Pinpoint the cell where the given text exists, returning its (X, Y) midpoint coordinate. 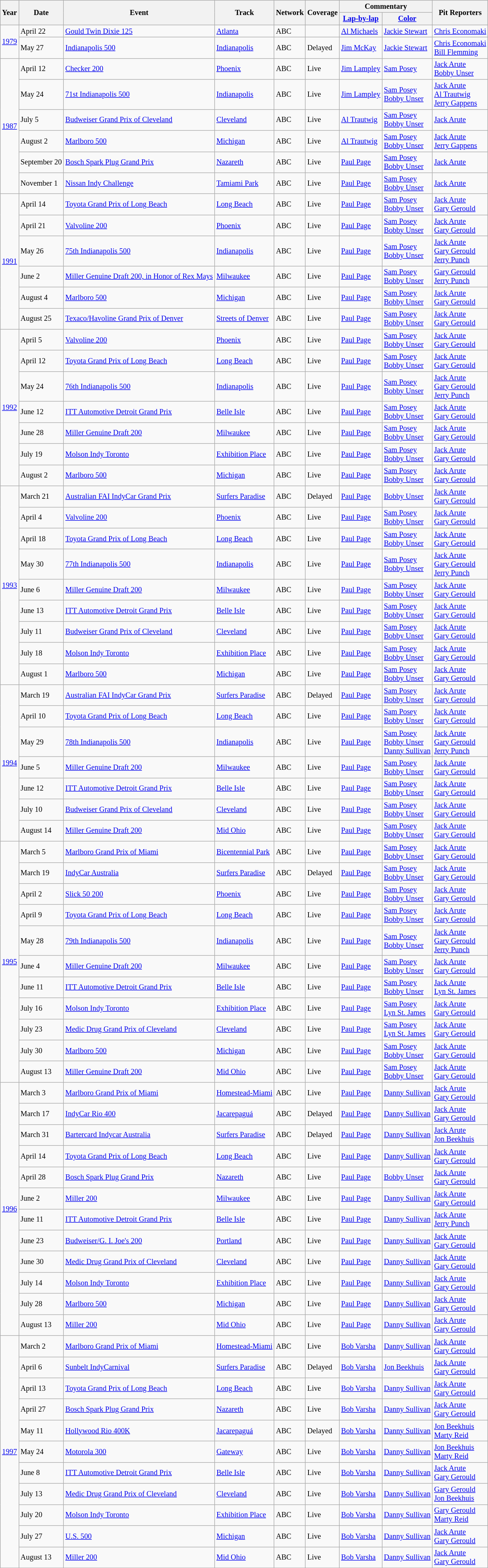
July 19 (41, 454)
Date (41, 12)
July 28 (41, 1304)
1993 (10, 585)
Gateway (245, 1452)
Hollywood Rio 400K (139, 1431)
May 11 (41, 1431)
June 4 (41, 966)
Al Michaels (361, 31)
Event (139, 12)
Streets of Denver (245, 319)
Chris Economaki (460, 31)
May 30 (41, 564)
Jack Arute Jerry Gappens (460, 141)
June 13 (41, 611)
Atlanta (245, 31)
76th Indianapolis 500 (139, 386)
May 29 (41, 742)
78th Indianapolis 500 (139, 742)
April 27 (41, 1409)
1995 (10, 962)
Lap-by-lap (361, 19)
July 30 (41, 1051)
August 1 (41, 674)
Pit Reporters (460, 12)
Jack Arute Al Trautwig Jerry Gappens (460, 94)
July 16 (41, 1008)
July 27 (41, 1536)
April 2 (41, 894)
June 8 (41, 1473)
March 2 (41, 1346)
March 21 (41, 496)
August 14 (41, 831)
April 21 (41, 226)
May 27 (41, 48)
1987 (10, 126)
March 5 (41, 852)
Portland (245, 1241)
July 14 (41, 1283)
Texaco/Havoline Grand Prix of Denver (139, 319)
Bartercard Indycar Australia (139, 1135)
Jack Arute Jon Beekhuis (460, 1135)
77th Indianapolis 500 (139, 564)
79th Indianapolis 500 (139, 941)
June 6 (41, 590)
Sunbelt IndyCarnival (139, 1367)
Slick 50 200 (139, 894)
Budweiser/G. I. Joe's 200 (139, 1241)
1979 (10, 42)
Coverage (322, 12)
July 23 (41, 1029)
April 4 (41, 517)
April 10 (41, 716)
Jack Arute Bobby Unser (460, 69)
Nissan Indy Challenge (139, 183)
75th Indianapolis 500 (139, 251)
1996 (10, 1209)
November 1 (41, 183)
July 10 (41, 810)
August 25 (41, 319)
April 18 (41, 539)
Gary Gerould Jon Beekhuis (460, 1494)
Gould Twin Dixie 125 (139, 31)
June 28 (41, 433)
May 26 (41, 251)
July 18 (41, 653)
Network (290, 12)
Bicentennial Park (245, 852)
71st Indianapolis 500 (139, 94)
May 28 (41, 941)
Chris EconomakiBill Flemming (460, 48)
Indianapolis 500 (139, 48)
Jack Arute Jerry Punch (460, 1219)
July 20 (41, 1515)
July 13 (41, 1494)
Sam Posey Bobby Unser Danny Sullivan (407, 742)
IndyCar Australia (139, 873)
July 5 (41, 120)
1991 (10, 261)
March 31 (41, 1135)
Sam Posey (407, 69)
Gary Gerould Marty Reid (460, 1515)
Tamiami Park (245, 183)
Year (10, 12)
Miller Genuine Draft 200, in Honor of Rex Mays (139, 276)
September 20 (41, 162)
April 13 (41, 1388)
August 4 (41, 298)
U.S. 500 (139, 1536)
April 28 (41, 1177)
June 30 (41, 1262)
June 5 (41, 767)
April 6 (41, 1367)
IndyCar Rio 400 (139, 1114)
1992 (10, 408)
Commentary (386, 6)
March 3 (41, 1093)
July 11 (41, 632)
Checker 200 (139, 69)
Track (245, 12)
Gary Gerould Jerry Punch (460, 276)
Motorola 300 (139, 1452)
1994 (10, 763)
Jon Beekhuis (407, 1367)
April 5 (41, 340)
Jim McKay (361, 48)
March 17 (41, 1114)
1997 (10, 1452)
June 23 (41, 1241)
Jack Arute Lyn St. James (460, 987)
April 22 (41, 31)
Color (407, 19)
April 9 (41, 915)
